Output the [x, y] coordinate of the center of the cell containing the given text.  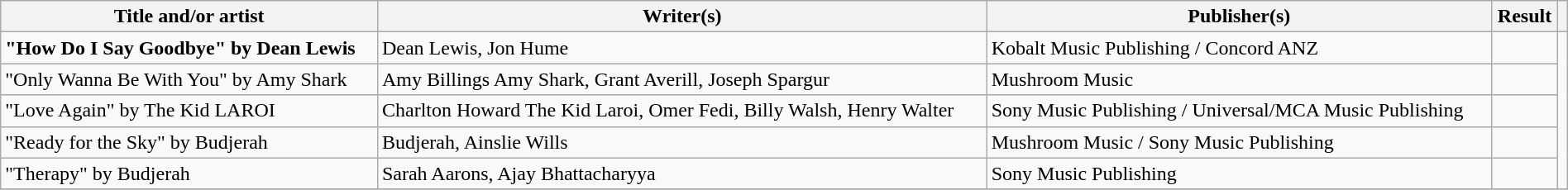
Publisher(s) [1239, 17]
"Therapy" by Budjerah [189, 173]
Writer(s) [681, 17]
"Ready for the Sky" by Budjerah [189, 142]
Budjerah, Ainslie Wills [681, 142]
Title and/or artist [189, 17]
Sony Music Publishing [1239, 173]
Amy Billings Amy Shark, Grant Averill, Joseph Spargur [681, 79]
Charlton Howard The Kid Laroi, Omer Fedi, Billy Walsh, Henry Walter [681, 111]
Result [1524, 17]
Kobalt Music Publishing / Concord ANZ [1239, 48]
Dean Lewis, Jon Hume [681, 48]
"How Do I Say Goodbye" by Dean Lewis [189, 48]
Mushroom Music / Sony Music Publishing [1239, 142]
Sony Music Publishing / Universal/MCA Music Publishing [1239, 111]
"Love Again" by The Kid LAROI [189, 111]
Sarah Aarons, Ajay Bhattacharyya [681, 173]
Mushroom Music [1239, 79]
"Only Wanna Be With You" by Amy Shark [189, 79]
